Return (X, Y) of the center of cell containing provided text 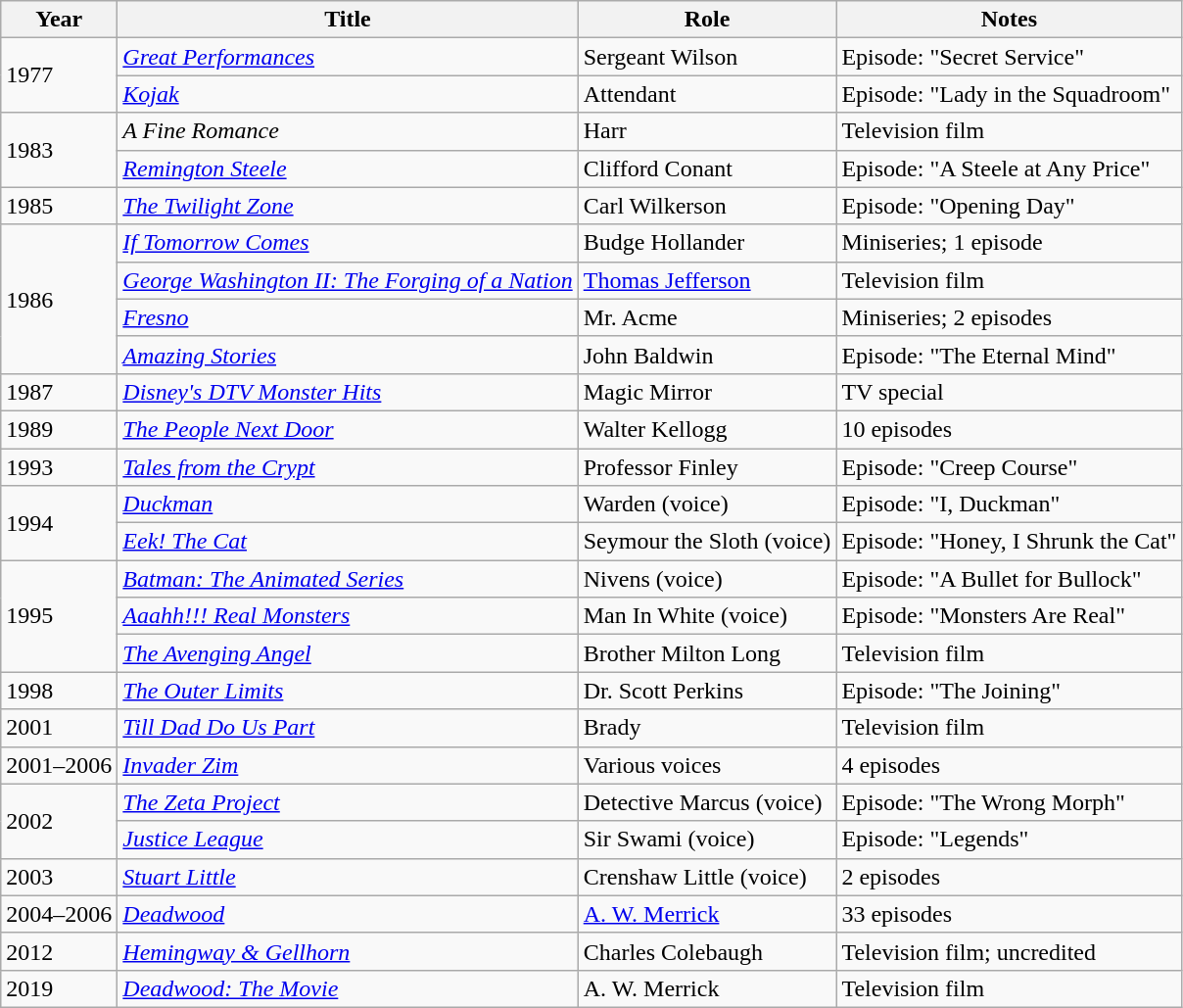
The Outer Limits (348, 691)
Attendant (707, 94)
Miniseries; 2 episodes (1009, 317)
Episode: "Creep Course" (1009, 467)
Episode: "I, Duckman" (1009, 504)
2 episodes (1009, 877)
Various voices (707, 765)
Stuart Little (348, 877)
Clifford Conant (707, 168)
Episode: "The Eternal Mind" (1009, 355)
A Fine Romance (348, 131)
The Avenging Angel (348, 653)
George Washington II: The Forging of a Nation (348, 280)
The Twilight Zone (348, 206)
33 episodes (1009, 914)
Hemingway & Gellhorn (348, 951)
Justice League (348, 840)
Episode: "A Bullet for Bullock" (1009, 579)
Warden (voice) (707, 504)
1985 (59, 206)
TV special (1009, 392)
2003 (59, 877)
Role (707, 20)
Episode: "The Wrong Morph" (1009, 802)
10 episodes (1009, 429)
Episode: "Legends" (1009, 840)
Charles Colebaugh (707, 951)
Tales from the Crypt (348, 467)
2001–2006 (59, 765)
Deadwood: The Movie (348, 988)
1977 (59, 75)
Television film; uncredited (1009, 951)
Remington Steele (348, 168)
Budge Hollander (707, 243)
1993 (59, 467)
The People Next Door (348, 429)
Seymour the Sloth (voice) (707, 542)
Notes (1009, 20)
Sir Swami (voice) (707, 840)
Harr (707, 131)
1995 (59, 616)
Sergeant Wilson (707, 57)
Episode: "Lady in the Squadroom" (1009, 94)
Episode: "Monsters Are Real" (1009, 616)
1994 (59, 523)
Title (348, 20)
Professor Finley (707, 467)
Till Dad Do Us Part (348, 728)
1986 (59, 299)
Episode: "Honey, I Shrunk the Cat" (1009, 542)
Episode: "A Steele at Any Price" (1009, 168)
Brady (707, 728)
1983 (59, 150)
Eek! The Cat (348, 542)
1998 (59, 691)
If Tomorrow Comes (348, 243)
2019 (59, 988)
Aaahh!!! Real Monsters (348, 616)
Disney's DTV Monster Hits (348, 392)
Invader Zim (348, 765)
Episode: "Opening Day" (1009, 206)
Carl Wilkerson (707, 206)
1987 (59, 392)
Year (59, 20)
Miniseries; 1 episode (1009, 243)
1989 (59, 429)
Episode: "The Joining" (1009, 691)
Magic Mirror (707, 392)
Amazing Stories (348, 355)
Fresno (348, 317)
Mr. Acme (707, 317)
2004–2006 (59, 914)
The Zeta Project (348, 802)
Thomas Jefferson (707, 280)
John Baldwin (707, 355)
Episode: "Secret Service" (1009, 57)
Great Performances (348, 57)
Nivens (voice) (707, 579)
Kojak (348, 94)
2001 (59, 728)
Deadwood (348, 914)
Walter Kellogg (707, 429)
Brother Milton Long (707, 653)
Duckman (348, 504)
Detective Marcus (voice) (707, 802)
Batman: The Animated Series (348, 579)
2012 (59, 951)
Crenshaw Little (voice) (707, 877)
4 episodes (1009, 765)
2002 (59, 821)
Man In White (voice) (707, 616)
Dr. Scott Perkins (707, 691)
